Extract the [x, y] coordinate from the center of the cell holding the provided text.  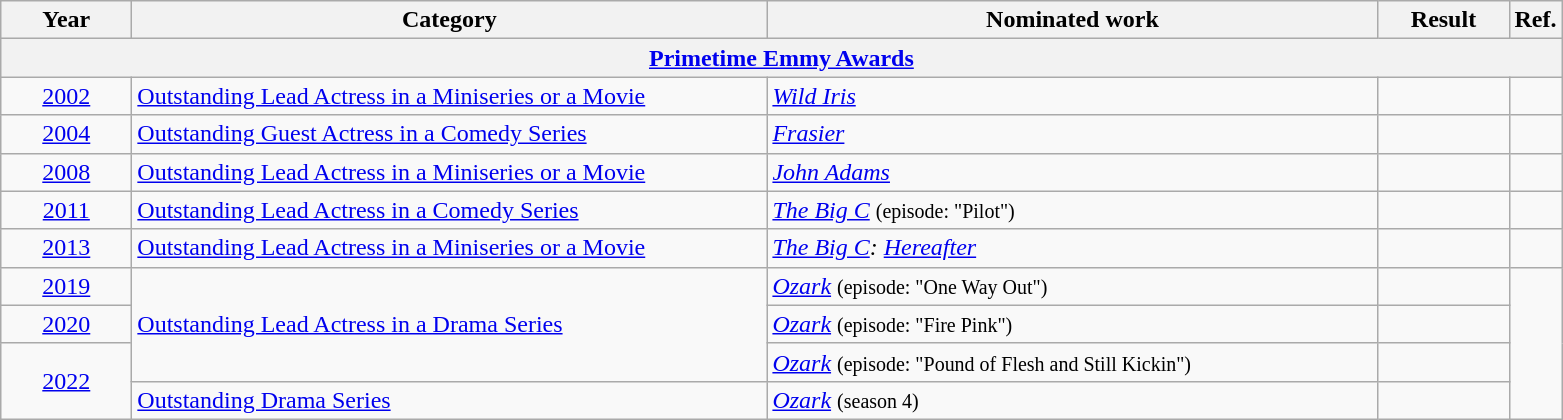
2022 [66, 381]
Nominated work [1072, 20]
Ref. [1536, 20]
Ozark (episode: "Pound of Flesh and Still Kickin") [1072, 362]
Outstanding Guest Actress in a Comedy Series [450, 134]
2004 [66, 134]
Ozark (episode: "Fire Pink") [1072, 324]
The Big C (episode: "Pilot") [1072, 210]
Ozark (episode: "One Way Out") [1072, 286]
2020 [66, 324]
Frasier [1072, 134]
Result [1444, 20]
Outstanding Lead Actress in a Comedy Series [450, 210]
Primetime Emmy Awards [782, 58]
2002 [66, 96]
2019 [66, 286]
The Big C: Hereafter [1072, 248]
Ozark (season 4) [1072, 400]
John Adams [1072, 172]
Category [450, 20]
2008 [66, 172]
2013 [66, 248]
Outstanding Drama Series [450, 400]
Year [66, 20]
2011 [66, 210]
Outstanding Lead Actress in a Drama Series [450, 324]
Wild Iris [1072, 96]
